From the cell containing the given text, extract its center point as [x, y] coordinate. 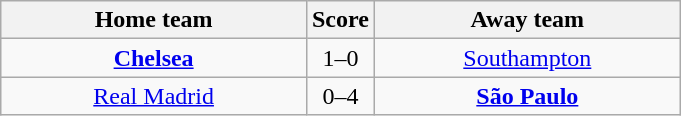
0–4 [340, 96]
Home team [154, 20]
Away team [527, 20]
Southampton [527, 58]
Chelsea [154, 58]
1–0 [340, 58]
Real Madrid [154, 96]
São Paulo [527, 96]
Score [340, 20]
